Return the [X, Y] coordinate for the center point of the cell that contains the specified text.  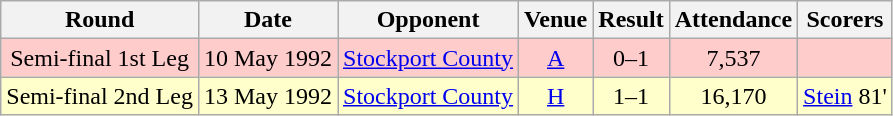
1–1 [631, 96]
A [556, 58]
Opponent [428, 20]
16,170 [733, 96]
7,537 [733, 58]
13 May 1992 [268, 96]
Semi-final 2nd Leg [100, 96]
0–1 [631, 58]
Attendance [733, 20]
Date [268, 20]
H [556, 96]
Venue [556, 20]
10 May 1992 [268, 58]
Scorers [846, 20]
Round [100, 20]
Stein 81' [846, 96]
Result [631, 20]
Semi-final 1st Leg [100, 58]
